Capture the cell that displays the provided text and extract its (x, y) central coordinate. 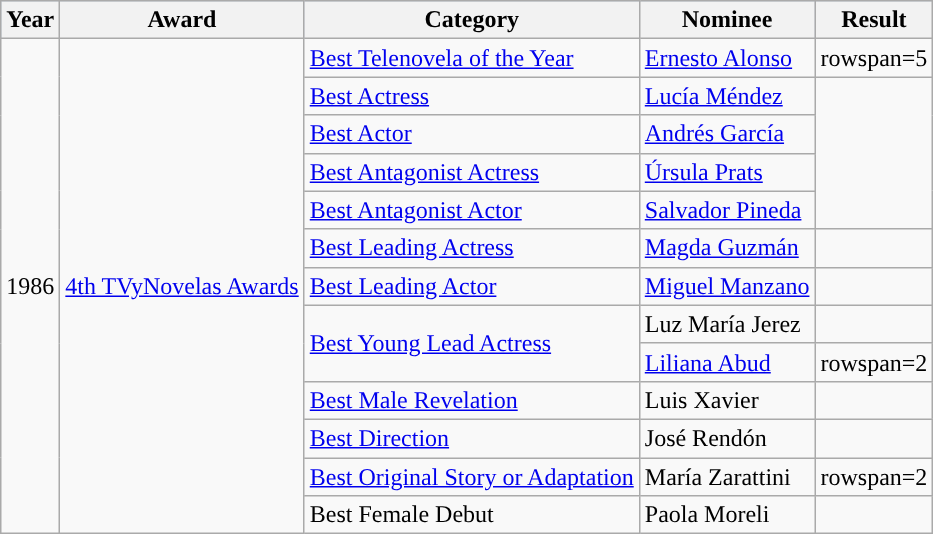
Best Actress (472, 96)
Úrsula Prats (727, 172)
Luz María Jerez (727, 324)
Miguel Manzano (727, 286)
Liliana Abud (727, 362)
Best Direction (472, 438)
Lucía Méndez (727, 96)
Best Leading Actress (472, 248)
Luis Xavier (727, 400)
Best Actor (472, 134)
Best Female Debut (472, 515)
Category (472, 20)
Andrés García (727, 134)
Salvador Pineda (727, 210)
4th TVyNovelas Awards (182, 286)
Result (874, 20)
Best Leading Actor (472, 286)
María Zarattini (727, 477)
Magda Guzmán (727, 248)
Award (182, 20)
1986 (30, 286)
Year (30, 20)
rowspan=5 (874, 58)
Best Male Revelation (472, 400)
Best Young Lead Actress (472, 343)
Nominee (727, 20)
Best Antagonist Actress (472, 172)
Ernesto Alonso (727, 58)
Best Antagonist Actor (472, 210)
Paola Moreli (727, 515)
José Rendón (727, 438)
Best Original Story or Adaptation (472, 477)
Best Telenovela of the Year (472, 58)
